Capture the cell that displays the provided text and extract its (x, y) central coordinate. 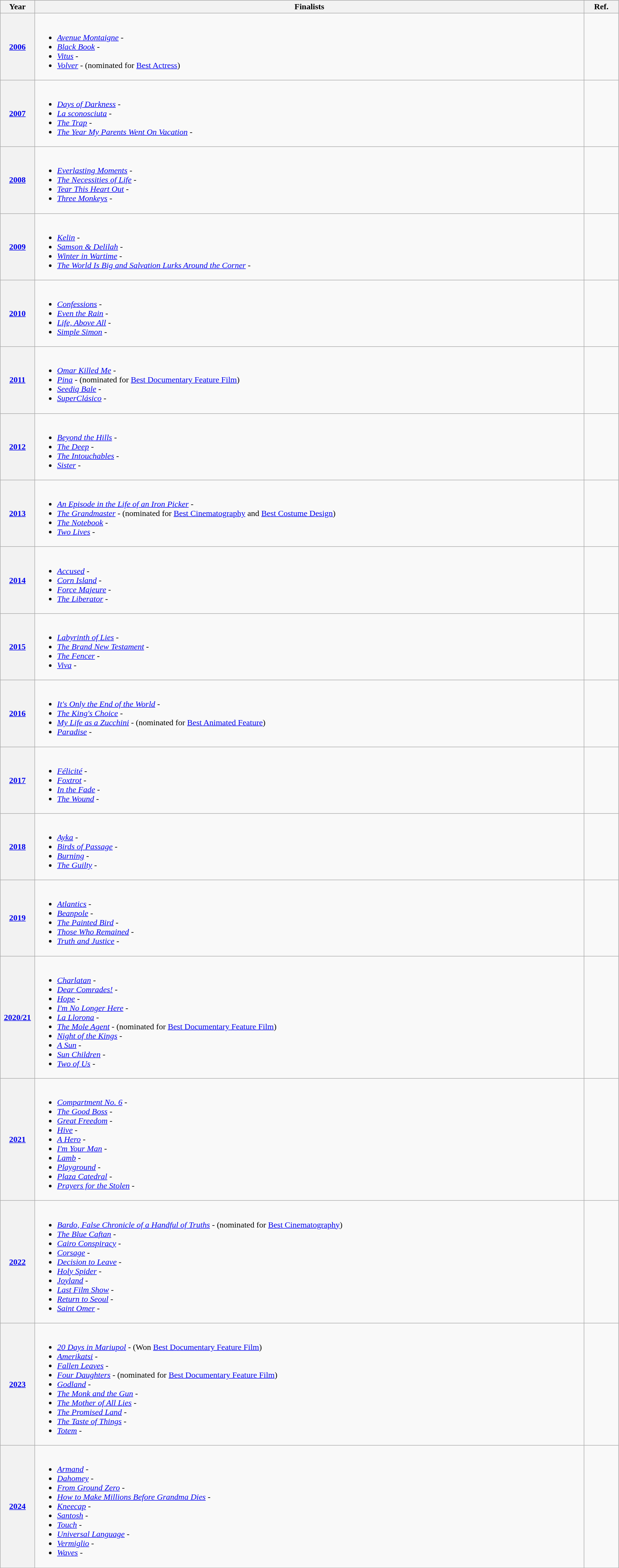
2006 (18, 47)
It's Only the End of the World - The King's Choice - My Life as a Zucchini - (nominated for Best Animated Feature)Paradise - (309, 713)
2018 (18, 847)
2010 (18, 313)
Ayka - Birds of Passage - Burning - The Guilty - (309, 847)
Omar Killed Me - Pina - (nominated for Best Documentary Feature Film)Seediq Bale - SuperClásico - (309, 380)
Avenue Montaigne - Black Book - Vitus - Volver - (nominated for Best Actress) (309, 47)
Félicité - Foxtrot - In the Fade - The Wound - (309, 780)
2024 (18, 1507)
Kelin - Samson & Delilah - Winter in Wartime - The World Is Big and Salvation Lurks Around the Corner - (309, 247)
2016 (18, 713)
Year (18, 7)
Compartment No. 6 - The Good Boss - Great Freedom - Hive - A Hero - I'm Your Man - Lamb - Playground - Plaza Catedral - Prayers for the Stolen - (309, 1140)
2017 (18, 780)
Armand - Dahomey - From Ground Zero - How to Make Millions Before Grandma Dies - Kneecap - Santosh - Touch - Universal Language - Vermiglio - Waves - (309, 1507)
Atlantics - Beanpole - The Painted Bird - Those Who Remained - Truth and Justice - (309, 918)
2022 (18, 1262)
Accused - Corn Island - Force Majeure - The Liberator - (309, 580)
2019 (18, 918)
Everlasting Moments - The Necessities of Life - Tear This Heart Out - Three Monkeys - (309, 180)
Days of Darkness - La sconosciuta - The Trap - The Year My Parents Went On Vacation - (309, 113)
Beyond the Hills - The Deep - The Intouchables - Sister - (309, 447)
2009 (18, 247)
2007 (18, 113)
2014 (18, 580)
2012 (18, 447)
2011 (18, 380)
Labyrinth of Lies - The Brand New Testament - The Fencer - Viva - (309, 647)
2021 (18, 1140)
Finalists (309, 7)
Confessions - Even the Rain - Life, Above All - Simple Simon - (309, 313)
2015 (18, 647)
2020/21 (18, 1017)
2013 (18, 513)
2023 (18, 1384)
Ref. (601, 7)
An Episode in the Life of an Iron Picker - The Grandmaster - (nominated for Best Cinematography and Best Costume Design)The Notebook - Two Lives - (309, 513)
2008 (18, 180)
